Determine the [x, y] coordinate at the center of the cell enclosing the given text.  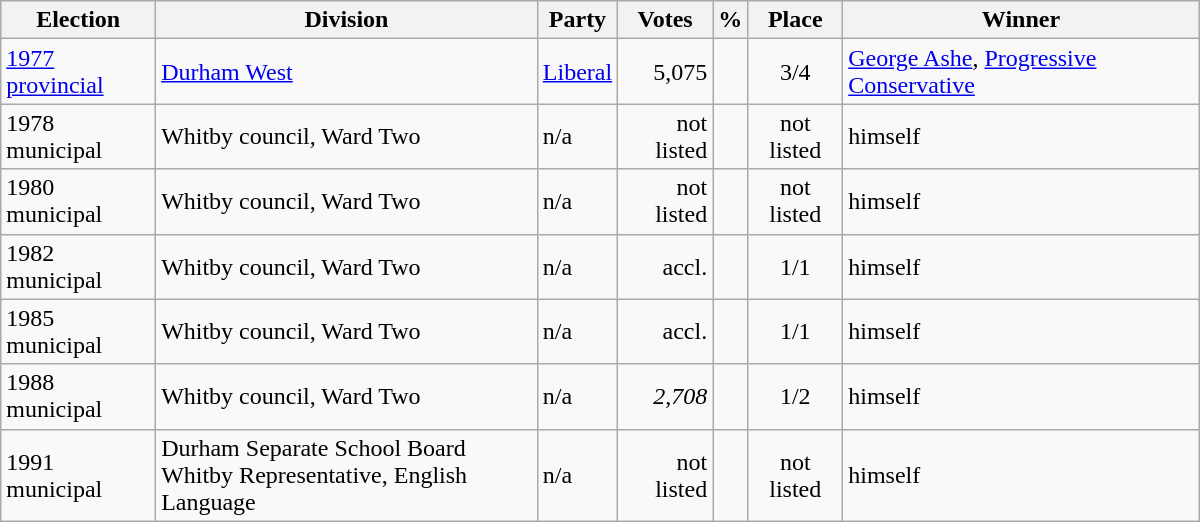
Liberal [577, 72]
1978 municipal [78, 136]
5,075 [666, 72]
1988 municipal [78, 396]
1991 municipal [78, 475]
1/2 [796, 396]
3/4 [796, 72]
1980 municipal [78, 202]
Election [78, 20]
George Ashe, Progressive Conservative [1022, 72]
1985 municipal [78, 332]
2,708 [666, 396]
Division [347, 20]
Place [796, 20]
1982 municipal [78, 266]
Party [577, 20]
Votes [666, 20]
Durham West [347, 72]
Winner [1022, 20]
% [730, 20]
1977 provincial [78, 72]
Durham Separate School BoardWhitby Representative, English Language [347, 475]
